Locate the cell with the specified text and output its [X, Y] center coordinate. 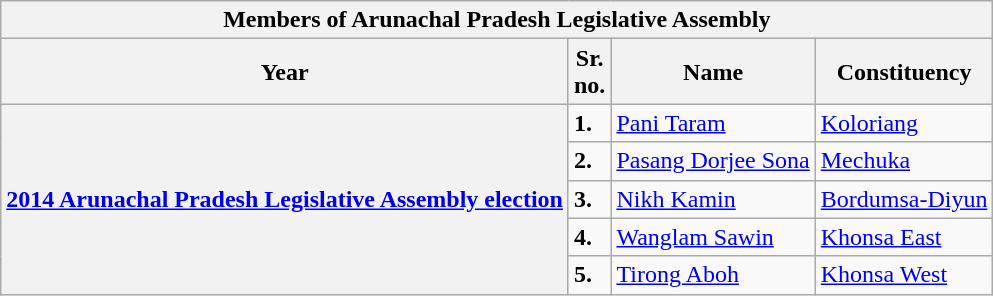
1. [589, 123]
Members of Arunachal Pradesh Legislative Assembly [497, 20]
Koloriang [904, 123]
2014 Arunachal Pradesh Legislative Assembly election [285, 199]
Year [285, 72]
Khonsa West [904, 275]
Constituency [904, 72]
2. [589, 161]
3. [589, 199]
Sr.no. [589, 72]
4. [589, 237]
Khonsa East [904, 237]
Bordumsa-Diyun [904, 199]
5. [589, 275]
Wanglam Sawin [713, 237]
Pani Taram [713, 123]
Tirong Aboh [713, 275]
Name [713, 72]
Pasang Dorjee Sona [713, 161]
Mechuka [904, 161]
Nikh Kamin [713, 199]
